Find where the given text appears and provide that cell's center as [X, Y] coordinate. 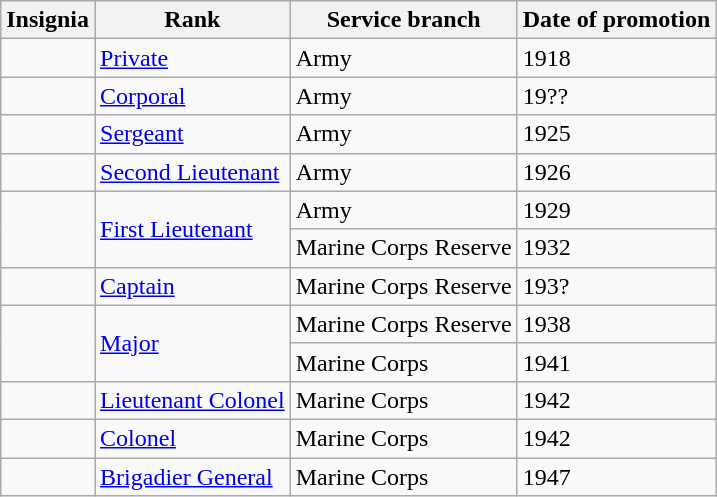
1938 [616, 324]
1929 [616, 210]
1925 [616, 134]
1926 [616, 172]
Private [193, 58]
Corporal [193, 96]
Date of promotion [616, 20]
19?? [616, 96]
Second Lieutenant [193, 172]
Major [193, 343]
Service branch [404, 20]
Colonel [193, 438]
First Lieutenant [193, 229]
Captain [193, 286]
193? [616, 286]
Lieutenant Colonel [193, 400]
1932 [616, 248]
1941 [616, 362]
Sergeant [193, 134]
Brigadier General [193, 477]
Rank [193, 20]
1918 [616, 58]
1947 [616, 477]
Insignia [48, 20]
